From the cell containing the given text, extract its center point as (x, y) coordinate. 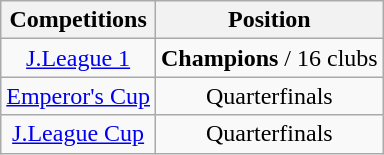
Position (269, 20)
J.League 1 (78, 58)
Emperor's Cup (78, 96)
J.League Cup (78, 134)
Competitions (78, 20)
Champions / 16 clubs (269, 58)
